Output the [x, y] coordinate of the center of the cell containing the given text.  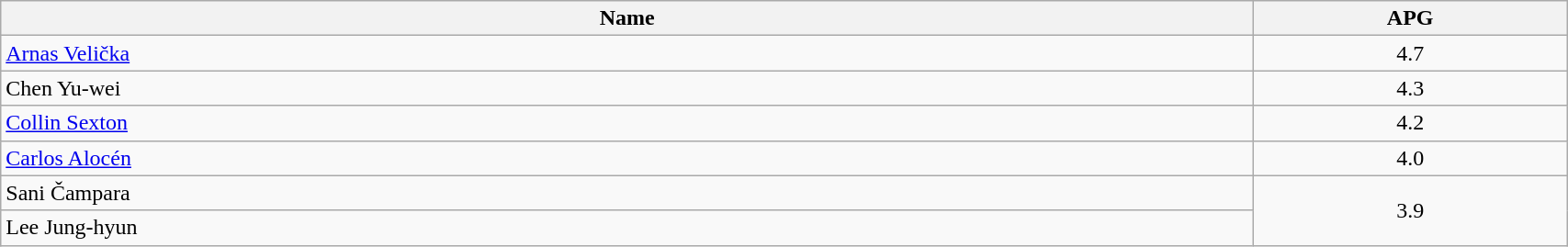
4.0 [1411, 158]
3.9 [1411, 210]
4.2 [1411, 123]
4.3 [1411, 88]
Collin Sexton [627, 123]
4.7 [1411, 53]
Carlos Alocén [627, 158]
Sani Čampara [627, 193]
Chen Yu-wei [627, 88]
APG [1411, 18]
Lee Jung-hyun [627, 228]
Name [627, 18]
Arnas Velička [627, 53]
